Return the (x, y) coordinate for the center point of the cell that contains the specified text.  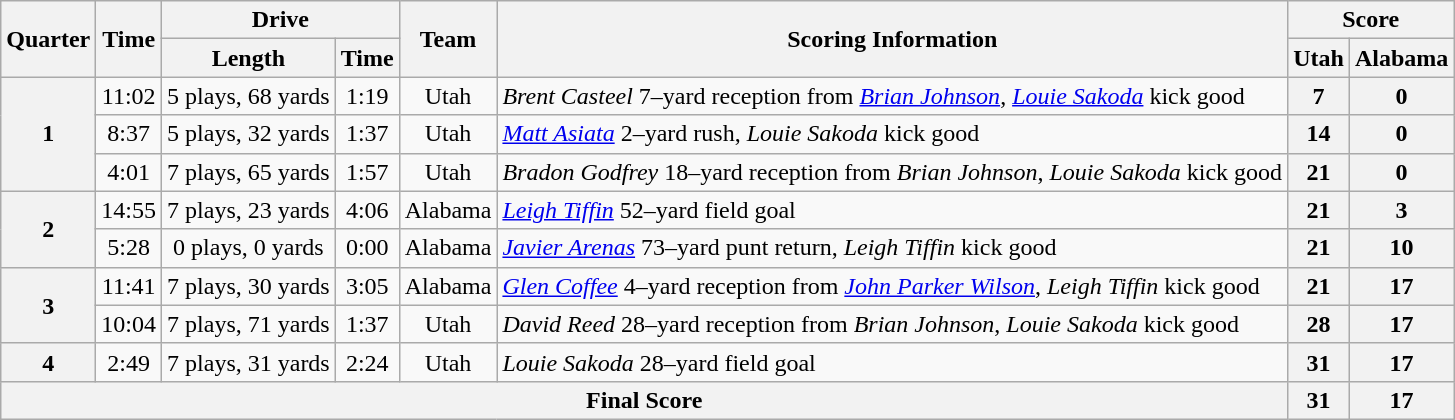
11:02 (129, 96)
4:01 (129, 172)
2 (48, 229)
14 (1319, 134)
7 plays, 23 yards (249, 210)
5 plays, 32 yards (249, 134)
10:04 (129, 324)
Javier Arenas 73–yard punt return, Leigh Tiffin kick good (892, 248)
4:06 (367, 210)
Bradon Godfrey 18–yard reception from Brian Johnson, Louie Sakoda kick good (892, 172)
Drive (281, 20)
14:55 (129, 210)
Team (448, 39)
10 (1401, 248)
Score (1371, 20)
8:37 (129, 134)
1 (48, 134)
7 plays, 71 yards (249, 324)
David Reed 28–yard reception from Brian Johnson, Louie Sakoda kick good (892, 324)
2:24 (367, 362)
1:19 (367, 96)
11:41 (129, 286)
Matt Asiata 2–yard rush, Louie Sakoda kick good (892, 134)
5 plays, 68 yards (249, 96)
0 plays, 0 yards (249, 248)
4 (48, 362)
3:05 (367, 286)
Length (249, 58)
7 plays, 65 yards (249, 172)
Final Score (644, 400)
0:00 (367, 248)
2:49 (129, 362)
7 plays, 31 yards (249, 362)
28 (1319, 324)
Glen Coffee 4–yard reception from John Parker Wilson, Leigh Tiffin kick good (892, 286)
Quarter (48, 39)
Brent Casteel 7–yard reception from Brian Johnson, Louie Sakoda kick good (892, 96)
Louie Sakoda 28–yard field goal (892, 362)
Scoring Information (892, 39)
5:28 (129, 248)
Leigh Tiffin 52–yard field goal (892, 210)
7 plays, 30 yards (249, 286)
7 (1319, 96)
1:57 (367, 172)
